Output the [x, y] coordinate of the center of the cell containing the given text.  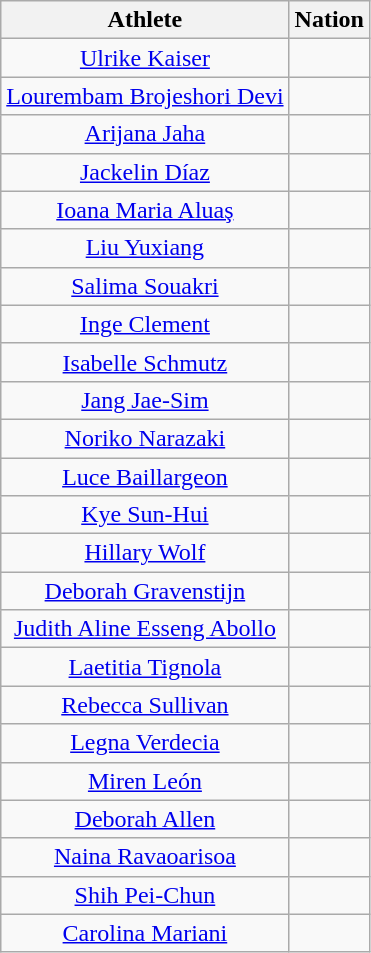
Nation [329, 20]
Laetitia Tignola [145, 667]
Kye Sun-Hui [145, 515]
Shih Pei-Chun [145, 895]
Hillary Wolf [145, 553]
Carolina Mariani [145, 933]
Rebecca Sullivan [145, 705]
Miren León [145, 781]
Lourembam Brojeshori Devi [145, 96]
Naina Ravaoarisoa [145, 857]
Deborah Gravenstijn [145, 591]
Inge Clement [145, 324]
Athlete [145, 20]
Noriko Narazaki [145, 438]
Legna Verdecia [145, 743]
Jackelin Díaz [145, 172]
Luce Baillargeon [145, 477]
Ioana Maria Aluaş [145, 210]
Liu Yuxiang [145, 248]
Arijana Jaha [145, 134]
Ulrike Kaiser [145, 58]
Salima Souakri [145, 286]
Judith Aline Esseng Abollo [145, 629]
Isabelle Schmutz [145, 362]
Jang Jae-Sim [145, 400]
Deborah Allen [145, 819]
